Scan for the cell matching the given text and deliver its (X, Y) coordinate at center. 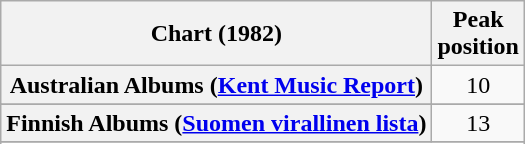
Chart (1982) (216, 34)
13 (478, 123)
Finnish Albums (Suomen virallinen lista) (216, 123)
10 (478, 85)
Peakposition (478, 34)
Australian Albums (Kent Music Report) (216, 85)
